Scan for the cell matching the given text and deliver its (x, y) coordinate at center. 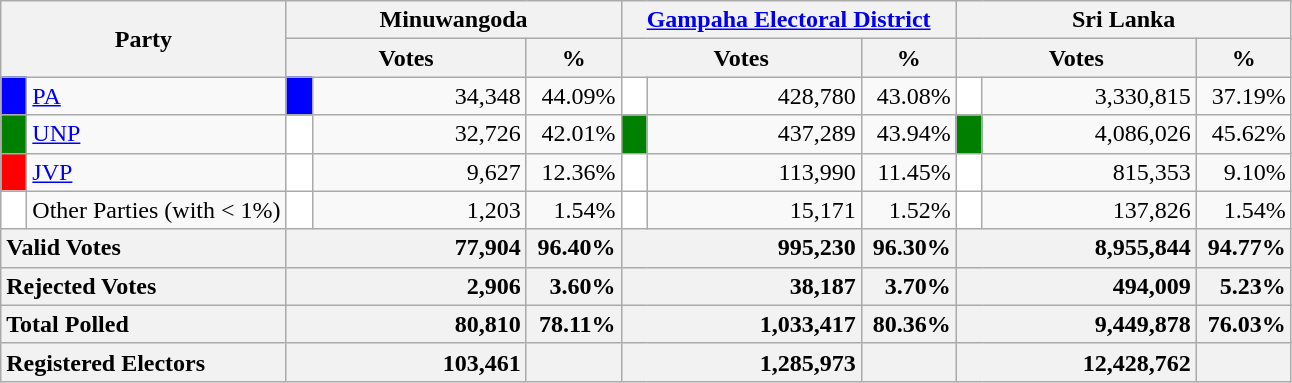
12.36% (574, 172)
77,904 (406, 248)
80,810 (406, 324)
76.03% (1244, 324)
43.08% (908, 96)
Other Parties (with < 1%) (156, 210)
5.23% (1244, 286)
Rejected Votes (144, 286)
1,203 (419, 210)
3.70% (908, 286)
Sri Lanka (1124, 20)
Party (144, 39)
Total Polled (144, 324)
37.19% (1244, 96)
78.11% (574, 324)
JVP (156, 172)
15,171 (754, 210)
103,461 (406, 362)
437,289 (754, 134)
1,033,417 (741, 324)
Valid Votes (144, 248)
94.77% (1244, 248)
1,285,973 (741, 362)
2,906 (406, 286)
96.40% (574, 248)
38,187 (741, 286)
3,330,815 (1089, 96)
Registered Electors (144, 362)
995,230 (741, 248)
42.01% (574, 134)
4,086,026 (1089, 134)
137,826 (1089, 210)
1.52% (908, 210)
9.10% (1244, 172)
11.45% (908, 172)
Gampaha Electoral District (788, 20)
815,353 (1089, 172)
12,428,762 (1076, 362)
9,627 (419, 172)
96.30% (908, 248)
32,726 (419, 134)
494,009 (1076, 286)
8,955,844 (1076, 248)
43.94% (908, 134)
Minuwangoda (454, 20)
113,990 (754, 172)
44.09% (574, 96)
80.36% (908, 324)
PA (156, 96)
45.62% (1244, 134)
9,449,878 (1076, 324)
3.60% (574, 286)
428,780 (754, 96)
34,348 (419, 96)
UNP (156, 134)
